Provide the [x, y] coordinate of the cell's center where the given text is located.  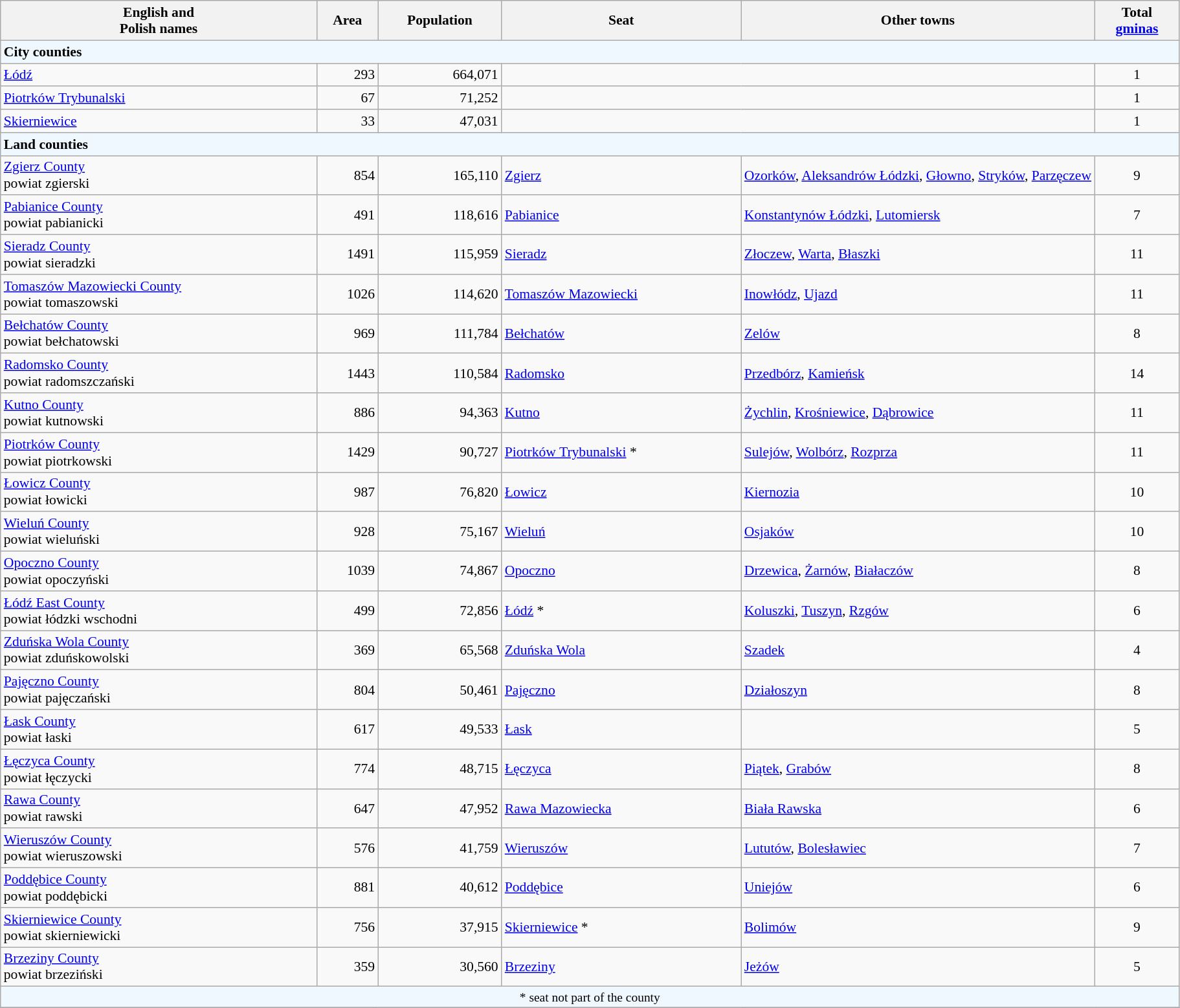
491 [347, 215]
1039 [347, 571]
Bolimów [918, 927]
Kutno County powiat kutnowski [159, 413]
Łódź East County powiat łódzki wschodni [159, 611]
Szadek [918, 650]
Tomaszów Mazowiecki [621, 294]
Lututów, Bolesławiec [918, 848]
Konstantynów Łódzki, Lutomiersk [918, 215]
Pajęczno County powiat pajęczański [159, 690]
Wieluń [621, 532]
41,759 [440, 848]
75,167 [440, 532]
Łęczyca County powiat łęczycki [159, 769]
118,616 [440, 215]
1443 [347, 373]
Wieruszów [621, 848]
369 [347, 650]
1429 [347, 452]
Skierniewice [159, 121]
Poddębice [621, 888]
Opoczno County powiat opoczyński [159, 571]
Łowicz [621, 492]
Area [347, 21]
50,461 [440, 690]
Population [440, 21]
359 [347, 967]
Wieluń County powiat wieluński [159, 532]
804 [347, 690]
76,820 [440, 492]
Drzewica, Żarnów, Białaczów [918, 571]
47,031 [440, 121]
Piotrków Trybunalski * [621, 452]
1491 [347, 255]
37,915 [440, 927]
969 [347, 334]
Zgierz County powiat zgierski [159, 175]
Poddębice County powiat poddębicki [159, 888]
110,584 [440, 373]
Zduńska Wola County powiat zduńskowolski [159, 650]
Bełchatów County powiat bełchatowski [159, 334]
Total gminas [1137, 21]
Wieruszów County powiat wieruszowski [159, 848]
Radomsko [621, 373]
Złoczew, Warta, Błaszki [918, 255]
Uniejów [918, 888]
Pabianice [621, 215]
30,560 [440, 967]
67 [347, 98]
Sieradz [621, 255]
90,727 [440, 452]
* seat not part of the county [590, 997]
40,612 [440, 888]
Piotrków Trybunalski [159, 98]
Pajęczno [621, 690]
Działoszyn [918, 690]
987 [347, 492]
114,620 [440, 294]
4 [1137, 650]
Łask County powiat łaski [159, 729]
Bełchatów [621, 334]
Łódź * [621, 611]
854 [347, 175]
Jeżów [918, 967]
49,533 [440, 729]
886 [347, 413]
617 [347, 729]
774 [347, 769]
33 [347, 121]
Biała Rawska [918, 808]
Zelów [918, 334]
664,071 [440, 75]
Inowłódz, Ujazd [918, 294]
48,715 [440, 769]
Sulejów, Wolbórz, Rozprza [918, 452]
165,110 [440, 175]
71,252 [440, 98]
Radomsko County powiat radomszczański [159, 373]
647 [347, 808]
Łódź [159, 75]
City counties [590, 52]
115,959 [440, 255]
576 [347, 848]
Osjaków [918, 532]
Zduńska Wola [621, 650]
Łowicz County powiat łowicki [159, 492]
Opoczno [621, 571]
Kutno [621, 413]
Skierniewice * [621, 927]
111,784 [440, 334]
881 [347, 888]
94,363 [440, 413]
Sieradz County powiat sieradzki [159, 255]
499 [347, 611]
65,568 [440, 650]
Ozorków, Aleksandrów Łódzki, Głowno, Stryków, Parzęczew [918, 175]
14 [1137, 373]
Brzeziny County powiat brzeziński [159, 967]
47,952 [440, 808]
1026 [347, 294]
756 [347, 927]
Piotrków County powiat piotrkowski [159, 452]
Skierniewice County powiat skierniewicki [159, 927]
Land counties [590, 144]
72,856 [440, 611]
Pabianice County powiat pabianicki [159, 215]
Zgierz [621, 175]
English and Polish names [159, 21]
Przedbórz, Kamieńsk [918, 373]
Kiernozia [918, 492]
74,867 [440, 571]
Łask [621, 729]
928 [347, 532]
Piątek, Grabów [918, 769]
Brzeziny [621, 967]
Rawa County powiat rawski [159, 808]
Tomaszów Mazowiecki County powiat tomaszowski [159, 294]
Żychlin, Krośniewice, Dąbrowice [918, 413]
Koluszki, Tuszyn, Rzgów [918, 611]
Łęczyca [621, 769]
Seat [621, 21]
Other towns [918, 21]
293 [347, 75]
Rawa Mazowiecka [621, 808]
